Identify which cell holds the provided text, then report its (x, y) central coordinate. 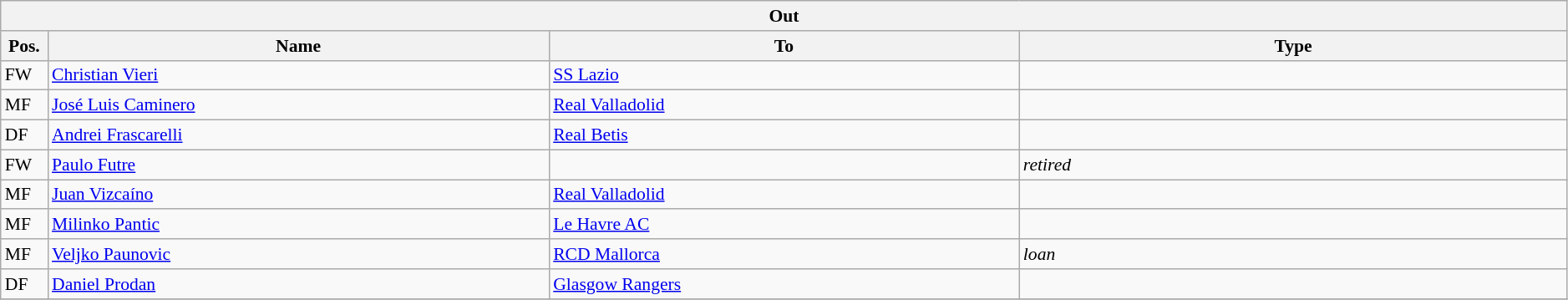
Milinko Pantic (298, 225)
Out (784, 16)
Glasgow Rangers (784, 284)
RCD Mallorca (784, 254)
Type (1293, 46)
Real Betis (784, 135)
Daniel Prodan (298, 284)
Pos. (24, 46)
Veljko Paunovic (298, 254)
To (784, 46)
retired (1293, 165)
Andrei Frascarelli (298, 135)
Name (298, 46)
Paulo Futre (298, 165)
Le Havre AC (784, 225)
SS Lazio (784, 75)
Christian Vieri (298, 75)
José Luis Caminero (298, 105)
Juan Vizcaíno (298, 195)
loan (1293, 254)
